Scan for the cell matching the given text and deliver its [x, y] coordinate at center. 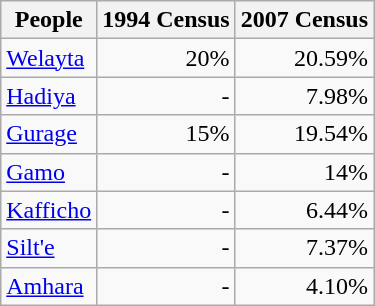
20% [166, 58]
Gurage [49, 134]
1994 Census [166, 20]
6.44% [304, 210]
2007 Census [304, 20]
19.54% [304, 134]
Welayta [49, 58]
7.98% [304, 96]
15% [166, 134]
Kafficho [49, 210]
4.10% [304, 286]
Hadiya [49, 96]
7.37% [304, 248]
Amhara [49, 286]
20.59% [304, 58]
Silt'e [49, 248]
14% [304, 172]
Gamo [49, 172]
People [49, 20]
